Determine the [X, Y] coordinate at the center of the cell enclosing the given text.  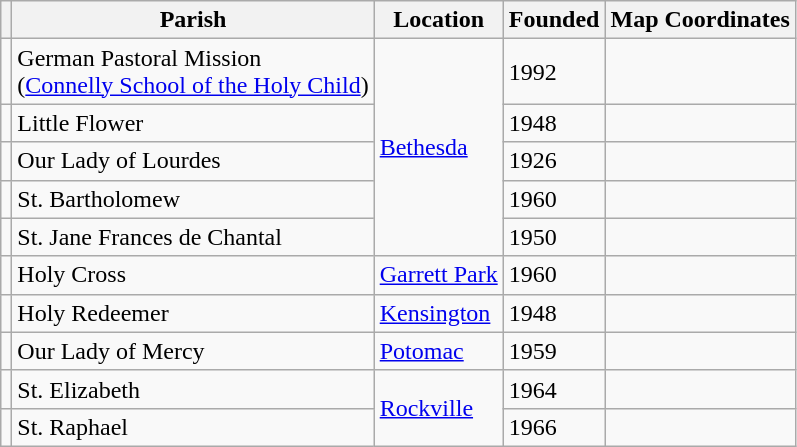
1964 [554, 389]
1966 [554, 427]
Location [438, 20]
Holy Cross [193, 275]
St. Jane Frances de Chantal [193, 237]
Our Lady of Mercy [193, 351]
1926 [554, 161]
Founded [554, 20]
Potomac [438, 351]
Parish [193, 20]
Our Lady of Lourdes [193, 161]
Rockville [438, 408]
St. Elizabeth [193, 389]
German Pastoral Mission(Connelly School of the Holy Child) [193, 72]
Garrett Park [438, 275]
St. Bartholomew [193, 199]
Little Flower [193, 123]
Holy Redeemer [193, 313]
1950 [554, 237]
1992 [554, 72]
1959 [554, 351]
St. Raphael [193, 427]
Bethesda [438, 148]
Map Coordinates [700, 20]
Kensington [438, 313]
